Return [x, y] of the center of cell containing provided text 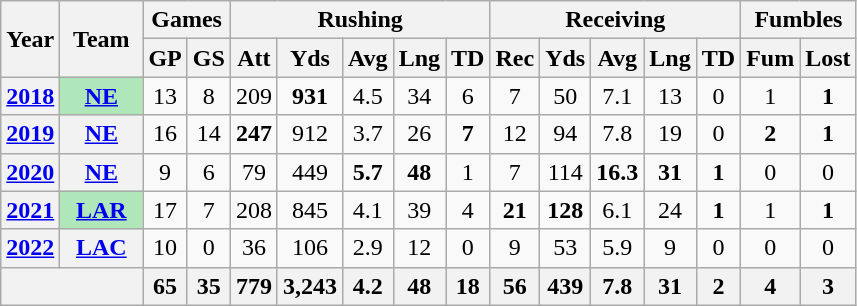
2.9 [368, 248]
931 [310, 96]
4.2 [368, 286]
16.3 [618, 172]
36 [254, 248]
26 [419, 134]
Team [102, 39]
Receiving [616, 20]
18 [468, 286]
2021 [30, 210]
14 [208, 134]
Fum [770, 58]
8 [208, 96]
2018 [30, 96]
5.7 [368, 172]
53 [566, 248]
17 [165, 210]
3,243 [310, 286]
94 [566, 134]
449 [310, 172]
247 [254, 134]
Lost [828, 58]
GP [165, 58]
LAR [102, 210]
21 [515, 210]
65 [165, 286]
24 [670, 210]
128 [566, 210]
50 [566, 96]
2020 [30, 172]
16 [165, 134]
912 [310, 134]
4.5 [368, 96]
845 [310, 210]
34 [419, 96]
Att [254, 58]
19 [670, 134]
Year [30, 39]
35 [208, 286]
10 [165, 248]
114 [566, 172]
LAC [102, 248]
GS [208, 58]
106 [310, 248]
Fumbles [798, 20]
Rushing [360, 20]
209 [254, 96]
4.1 [368, 210]
Rec [515, 58]
779 [254, 286]
2022 [30, 248]
5.9 [618, 248]
2019 [30, 134]
3 [828, 286]
439 [566, 286]
6.1 [618, 210]
56 [515, 286]
7.1 [618, 96]
208 [254, 210]
79 [254, 172]
Games [186, 20]
3.7 [368, 134]
39 [419, 210]
